Find where the given text appears and provide that cell's center as (X, Y) coordinate. 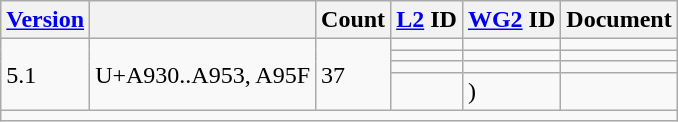
U+A930..A953, A95F (203, 74)
Document (619, 20)
WG2 ID (511, 20)
5.1 (46, 74)
) (511, 91)
Version (46, 20)
L2 ID (427, 20)
Count (354, 20)
37 (354, 74)
